Identify which cell holds the provided text, then report its [X, Y] central coordinate. 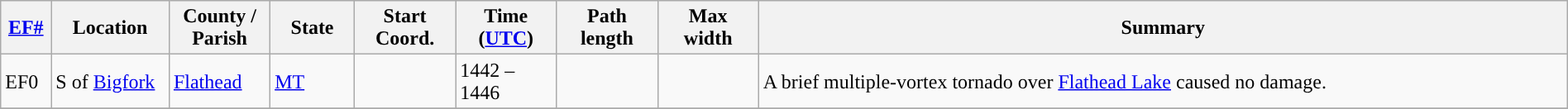
MT [313, 81]
EF# [26, 28]
EF0 [26, 81]
Max width [708, 28]
Summary [1163, 28]
A brief multiple-vortex tornado over Flathead Lake caused no damage. [1163, 81]
Time (UTC) [506, 28]
County / Parish [219, 28]
Flathead [219, 81]
S of Bigfork [111, 81]
State [313, 28]
Path length [607, 28]
Start Coord. [404, 28]
1442 – 1446 [506, 81]
Location [111, 28]
